Locate the cell with the specified text and output its [x, y] center coordinate. 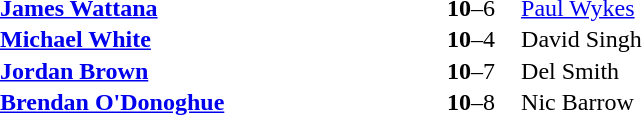
10–7 [471, 71]
10–4 [471, 39]
